For the text-containing cell, return its midpoint in [X, Y] coordinate format. 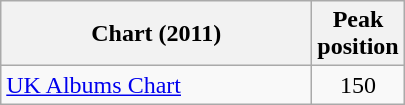
UK Albums Chart [156, 85]
Peakposition [358, 34]
Chart (2011) [156, 34]
150 [358, 85]
